Pinpoint the cell where the given text exists, returning its [X, Y] midpoint coordinate. 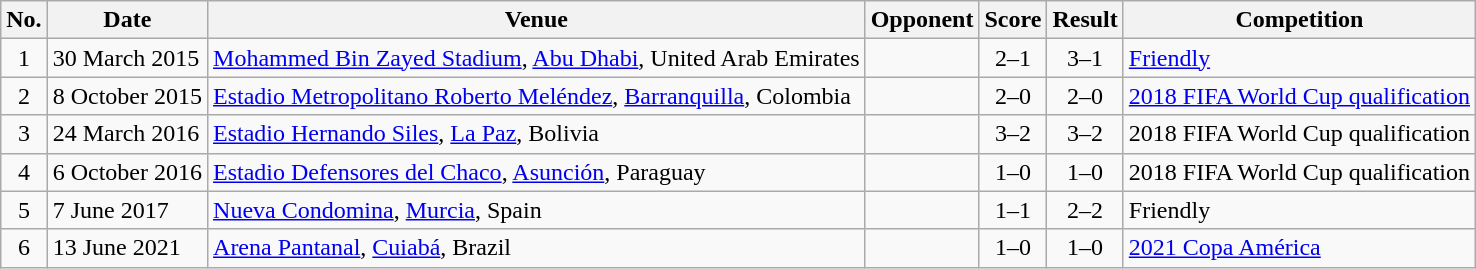
3 [24, 134]
6 October 2016 [127, 172]
Nueva Condomina, Murcia, Spain [537, 210]
Estadio Hernando Siles, La Paz, Bolivia [537, 134]
2021 Copa América [1299, 248]
1 [24, 58]
Score [1013, 20]
Date [127, 20]
Opponent [922, 20]
Mohammed Bin Zayed Stadium, Abu Dhabi, United Arab Emirates [537, 58]
Estadio Defensores del Chaco, Asunción, Paraguay [537, 172]
Arena Pantanal, Cuiabá, Brazil [537, 248]
2–1 [1013, 58]
Result [1085, 20]
2–2 [1085, 210]
1–1 [1013, 210]
5 [24, 210]
6 [24, 248]
24 March 2016 [127, 134]
8 October 2015 [127, 96]
Competition [1299, 20]
7 June 2017 [127, 210]
Estadio Metropolitano Roberto Meléndez, Barranquilla, Colombia [537, 96]
No. [24, 20]
13 June 2021 [127, 248]
Venue [537, 20]
3–1 [1085, 58]
4 [24, 172]
2 [24, 96]
30 March 2015 [127, 58]
